Locate the cell with the specified text and output its [x, y] center coordinate. 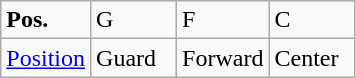
Guard [134, 58]
C [312, 20]
Forward [223, 58]
F [223, 20]
Position [46, 58]
Pos. [46, 20]
G [134, 20]
Center [312, 58]
